Return [x, y] of the center of cell containing provided text 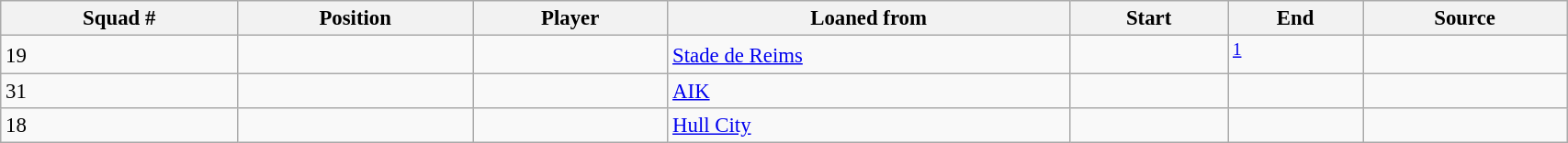
AIK [869, 92]
Loaned from [869, 18]
19 [119, 55]
18 [119, 126]
Stade de Reims [869, 55]
Start [1148, 18]
Position [355, 18]
Source [1465, 18]
Player [570, 18]
Squad # [119, 18]
End [1295, 18]
31 [119, 92]
Hull City [869, 126]
1 [1295, 55]
